Scan for the cell matching the given text and deliver its [X, Y] coordinate at center. 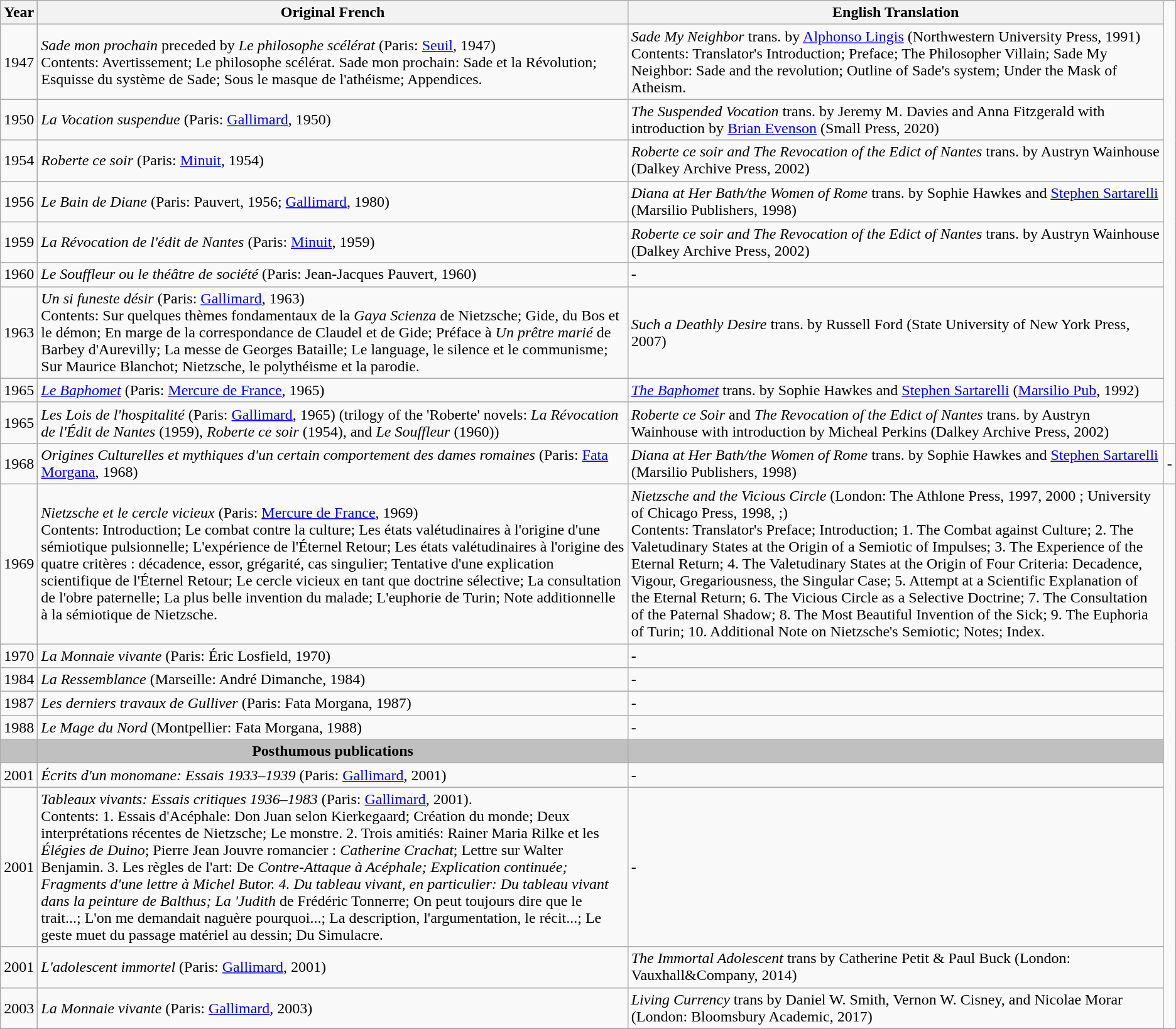
1956 [19, 201]
2003 [19, 1008]
La Vocation suspendue (Paris: Gallimard, 1950) [333, 119]
Original French [333, 13]
1969 [19, 563]
Le Bain de Diane (Paris: Pauvert, 1956; Gallimard, 1980) [333, 201]
Posthumous publications [333, 751]
1963 [19, 332]
1987 [19, 704]
Roberte ce soir (Paris: Minuit, 1954) [333, 161]
Year [19, 13]
Origines Culturelles et mythiques d'un certain comportement des dames romaines (Paris: Fata Morgana, 1968) [333, 464]
1988 [19, 727]
Écrits d'un monomane: Essais 1933–1939 (Paris: Gallimard, 2001) [333, 775]
La Révocation de l'édit de Nantes (Paris: Minuit, 1959) [333, 242]
1984 [19, 680]
The Suspended Vocation trans. by Jeremy M. Davies and Anna Fitzgerald with introduction by Brian Evenson (Small Press, 2020) [896, 119]
La Monnaie vivante (Paris: Gallimard, 2003) [333, 1008]
English Translation [896, 13]
Les derniers travaux de Gulliver (Paris: Fata Morgana, 1987) [333, 704]
1960 [19, 275]
La Ressemblance (Marseille: André Dimanche, 1984) [333, 680]
Le Baphomet (Paris: Mercure de France, 1965) [333, 390]
1947 [19, 62]
Such a Deathly Desire trans. by Russell Ford (State University of New York Press, 2007) [896, 332]
Living Currency trans by Daniel W. Smith, Vernon W. Cisney, and Nicolae Morar (London: Bloomsbury Academic, 2017) [896, 1008]
1970 [19, 655]
L'adolescent immortel (Paris: Gallimard, 2001) [333, 967]
1968 [19, 464]
The Baphomet trans. by Sophie Hawkes and Stephen Sartarelli (Marsilio Pub, 1992) [896, 390]
1954 [19, 161]
The Immortal Adolescent trans by Catherine Petit & Paul Buck (London: Vauxhall&Company, 2014) [896, 967]
1959 [19, 242]
1950 [19, 119]
La Monnaie vivante (Paris: Éric Losfield, 1970) [333, 655]
Le Souffleur ou le théâtre de société (Paris: Jean-Jacques Pauvert, 1960) [333, 275]
Le Mage du Nord (Montpellier: Fata Morgana, 1988) [333, 727]
